Determine the [x, y] coordinate at the center of the cell enclosing the given text.  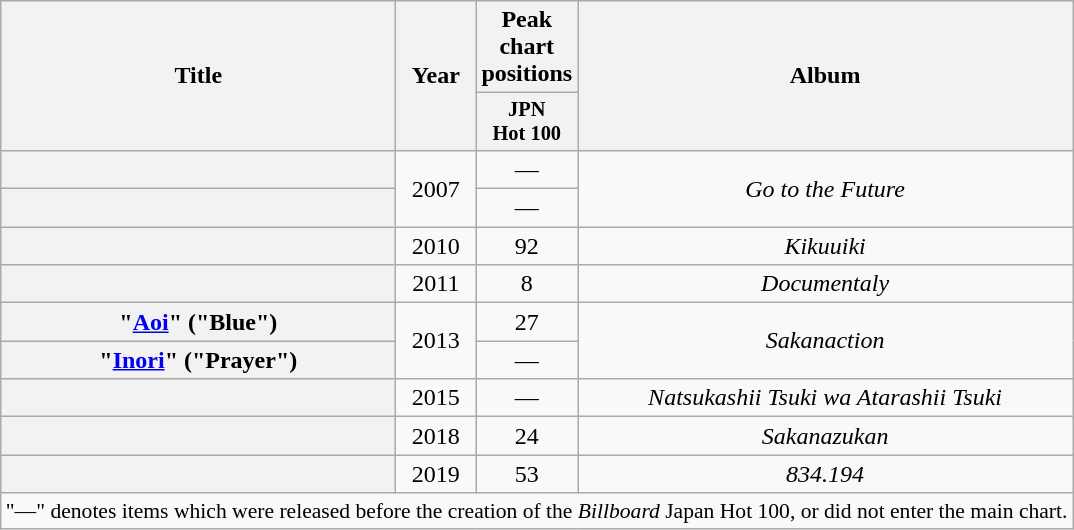
Sakanaction [826, 341]
Year [436, 76]
24 [527, 436]
Peak chart positions [527, 47]
2019 [436, 474]
"Aoi" ("Blue") [198, 322]
Go to the Future [826, 188]
2013 [436, 341]
Sakanazukan [826, 436]
2010 [436, 246]
2018 [436, 436]
834.194 [826, 474]
2007 [436, 188]
"Inori" ("Prayer") [198, 360]
Title [198, 76]
2015 [436, 398]
27 [527, 322]
Album [826, 76]
2011 [436, 284]
92 [527, 246]
Documentaly [826, 284]
"—" denotes items which were released before the creation of the Billboard Japan Hot 100, or did not enter the main chart. [537, 511]
Natsukashii Tsuki wa Atarashii Tsuki [826, 398]
Kikuuiki [826, 246]
53 [527, 474]
JPNHot 100 [527, 122]
8 [527, 284]
